Scan for the cell matching the given text and deliver its (x, y) coordinate at center. 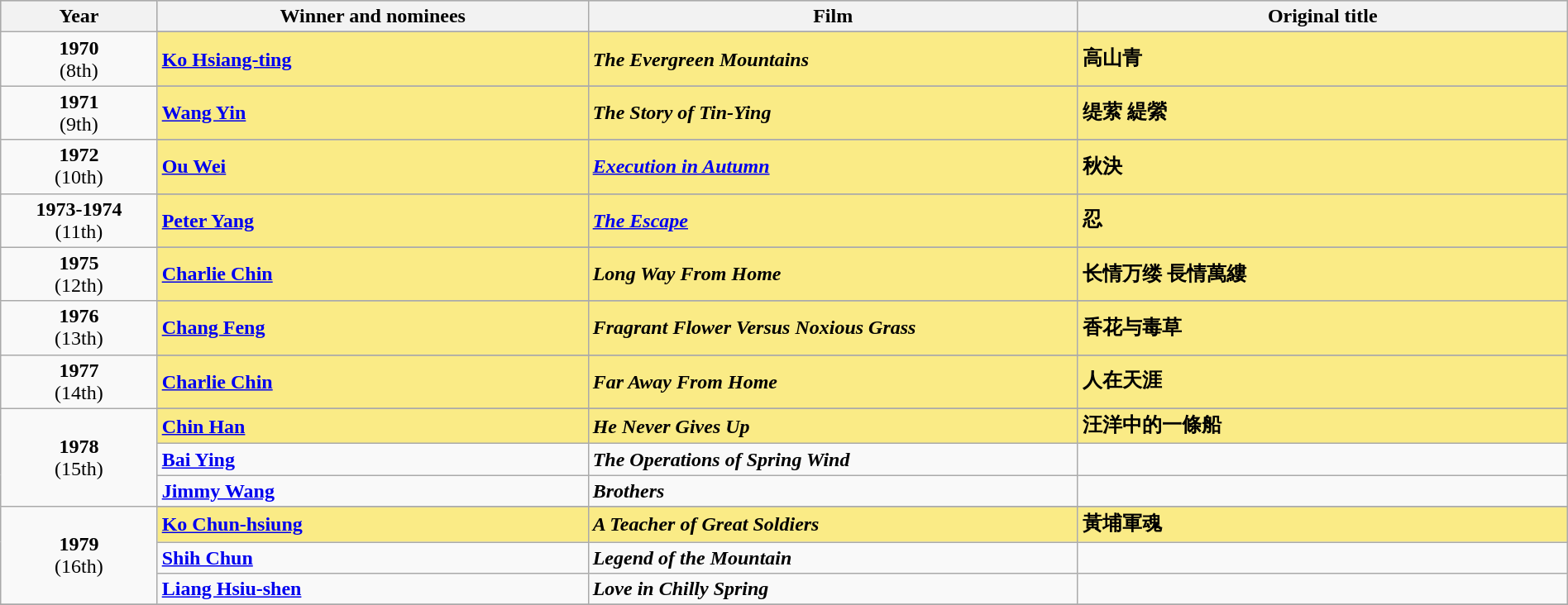
Film (833, 17)
Chang Feng (372, 327)
1976(13th) (79, 327)
The Evergreen Mountains (833, 60)
1971(9th) (79, 112)
香花与毒草 (1322, 327)
长情万缕 長情萬縷 (1322, 274)
1979(16th) (79, 555)
Shih Chun (372, 558)
1977(14th) (79, 382)
1972(10th) (79, 167)
The Operations of Spring Wind (833, 460)
高山青 (1322, 60)
A Teacher of Great Soldiers (833, 524)
He Never Gives Up (833, 426)
Chin Han (372, 426)
缇萦 緹縈 (1322, 112)
Wang Yin (372, 112)
Legend of the Mountain (833, 558)
汪洋中的一條船 (1322, 426)
Love in Chilly Spring (833, 589)
Far Away From Home (833, 382)
Bai Ying (372, 460)
Ou Wei (372, 167)
秋決 (1322, 167)
Ko Hsiang-ting (372, 60)
人在天涯 (1322, 382)
Peter Yang (372, 220)
Brothers (833, 491)
忍 (1322, 220)
Fragrant Flower Versus Noxious Grass (833, 327)
Jimmy Wang (372, 491)
Liang Hsiu-shen (372, 589)
1970(8th) (79, 60)
1973-1974(11th) (79, 220)
Long Way From Home (833, 274)
1975(12th) (79, 274)
Year (79, 17)
The Escape (833, 220)
Original title (1322, 17)
Winner and nominees (372, 17)
1978(15th) (79, 458)
The Story of Tin-Ying (833, 112)
黃埔軍魂 (1322, 524)
Execution in Autumn (833, 167)
Ko Chun-hsiung (372, 524)
